Return [x, y] of the center of cell containing provided text 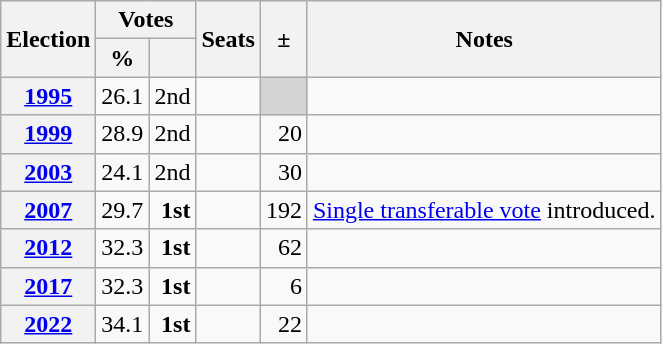
20 [284, 134]
22 [284, 324]
2022 [48, 324]
2012 [48, 248]
6 [284, 286]
2003 [48, 172]
62 [284, 248]
192 [284, 210]
2017 [48, 286]
% [122, 58]
± [284, 39]
26.1 [122, 96]
30 [284, 172]
1995 [48, 96]
Single transferable vote introduced. [484, 210]
2007 [48, 210]
29.7 [122, 210]
28.9 [122, 134]
1999 [48, 134]
Seats [228, 39]
24.1 [122, 172]
Notes [484, 39]
Votes [146, 20]
34.1 [122, 324]
Election [48, 39]
